From the cell containing the given text, extract its center point as [x, y] coordinate. 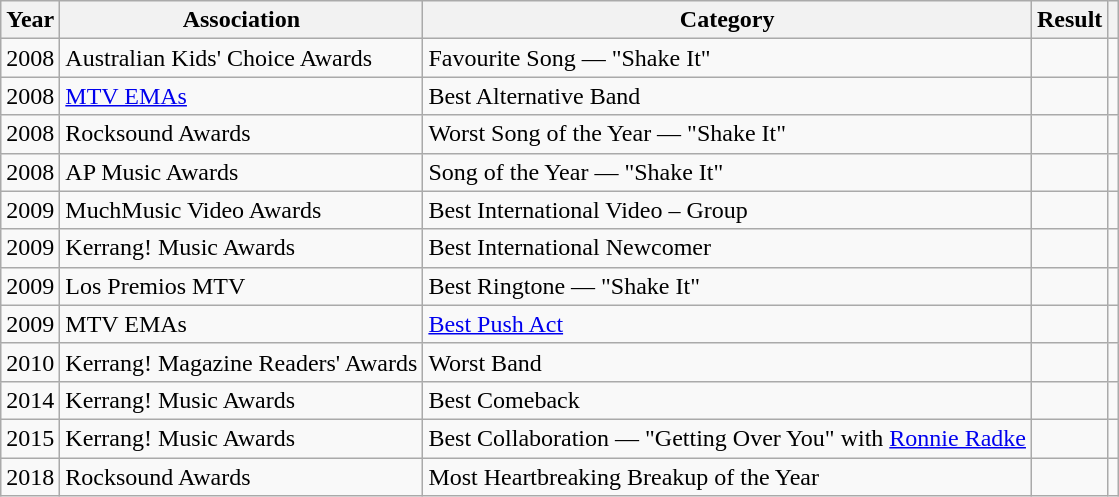
AP Music Awards [242, 172]
2015 [30, 438]
2018 [30, 477]
2010 [30, 362]
Song of the Year — "Shake It" [728, 172]
Best Collaboration — "Getting Over You" with Ronnie Radke [728, 438]
Result [1069, 20]
Australian Kids' Choice Awards [242, 58]
Favourite Song — "Shake It" [728, 58]
Best International Video – Group [728, 210]
Best Push Act [728, 324]
Worst Band [728, 362]
Year [30, 20]
Worst Song of the Year — "Shake It" [728, 134]
2014 [30, 400]
Category [728, 20]
Best Ringtone — "Shake It" [728, 286]
MuchMusic Video Awards [242, 210]
Best Alternative Band [728, 96]
Los Premios MTV [242, 286]
Best International Newcomer [728, 248]
Best Comeback [728, 400]
Kerrang! Magazine Readers' Awards [242, 362]
Most Heartbreaking Breakup of the Year [728, 477]
Association [242, 20]
